Return [x, y] of the center of cell containing provided text 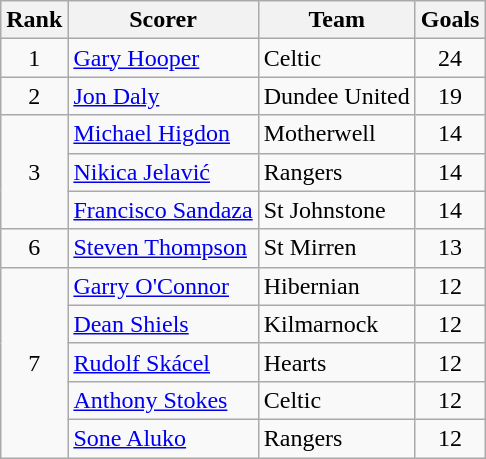
Steven Thompson [163, 248]
Motherwell [336, 134]
Gary Hooper [163, 58]
Team [336, 20]
Hibernian [336, 286]
Kilmarnock [336, 324]
Anthony Stokes [163, 400]
19 [450, 96]
Goals [450, 20]
Jon Daly [163, 96]
Francisco Sandaza [163, 210]
Rank [34, 20]
1 [34, 58]
6 [34, 248]
Nikica Jelavić [163, 172]
Scorer [163, 20]
24 [450, 58]
Sone Aluko [163, 438]
Hearts [336, 362]
2 [34, 96]
Dundee United [336, 96]
Rudolf Skácel [163, 362]
7 [34, 362]
St Mirren [336, 248]
Garry O'Connor [163, 286]
Michael Higdon [163, 134]
Dean Shiels [163, 324]
13 [450, 248]
3 [34, 172]
St Johnstone [336, 210]
